Find where the given text appears and provide that cell's center as [x, y] coordinate. 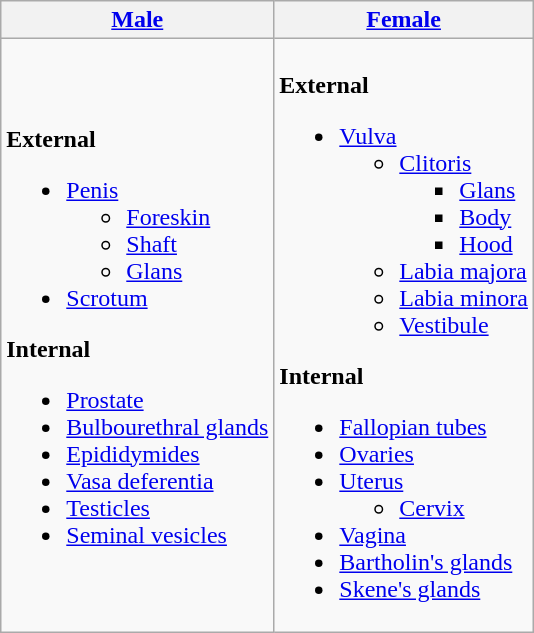
Female [404, 20]
Male [138, 20]
ExternalVulvaClitorisGlansBodyHoodLabia majoraLabia minoraVestibuleInternalFallopian tubesOvariesUterusCervixVaginaBartholin's glandsSkene's glands [404, 336]
ExternalPenisForeskinShaftGlansScrotumInternalProstateBulbourethral glandsEpididymidesVasa deferentiaTesticlesSeminal vesicles [138, 336]
